Scan for the cell matching the given text and deliver its (x, y) coordinate at center. 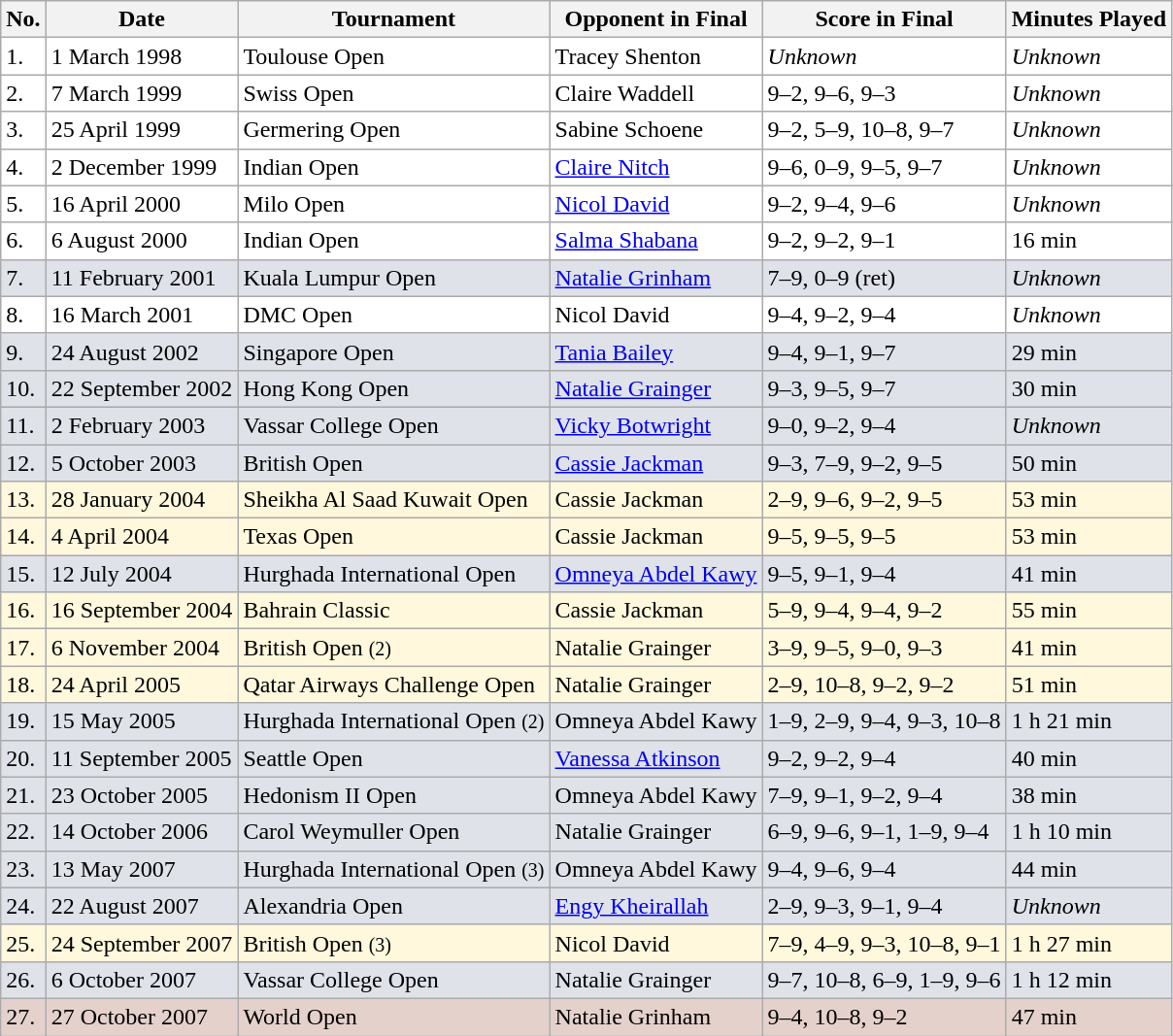
9–4, 9–6, 9–4 (884, 869)
Hurghada International Open (394, 574)
5. (23, 204)
Sabine Schoene (656, 130)
Sheikha Al Saad Kuwait Open (394, 500)
26. (23, 980)
6 November 2004 (142, 648)
4. (23, 167)
2–9, 10–8, 9–2, 9–2 (884, 685)
51 min (1089, 685)
50 min (1089, 463)
24. (23, 906)
22 August 2007 (142, 906)
Swiss Open (394, 93)
22. (23, 832)
1. (23, 56)
15. (23, 574)
7–9, 0–9 (ret) (884, 278)
9–3, 9–5, 9–7 (884, 388)
14. (23, 537)
8. (23, 315)
47 min (1089, 1017)
9–6, 0–9, 9–5, 9–7 (884, 167)
16. (23, 611)
6 August 2000 (142, 241)
Minutes Played (1089, 19)
12. (23, 463)
23. (23, 869)
7 March 1999 (142, 93)
16 March 2001 (142, 315)
Singapore Open (394, 351)
Germering Open (394, 130)
13. (23, 500)
Hedonism II Open (394, 795)
9–5, 9–1, 9–4 (884, 574)
Qatar Airways Challenge Open (394, 685)
2. (23, 93)
British Open (3) (394, 943)
14 October 2006 (142, 832)
11. (23, 425)
Toulouse Open (394, 56)
British Open (394, 463)
27 October 2007 (142, 1017)
25 April 1999 (142, 130)
Hong Kong Open (394, 388)
9. (23, 351)
1 h 21 min (1089, 721)
12 July 2004 (142, 574)
9–4, 9–2, 9–4 (884, 315)
No. (23, 19)
40 min (1089, 758)
19. (23, 721)
5–9, 9–4, 9–4, 9–2 (884, 611)
Opponent in Final (656, 19)
7. (23, 278)
Date (142, 19)
British Open (2) (394, 648)
16 April 2000 (142, 204)
38 min (1089, 795)
22 September 2002 (142, 388)
9–0, 9–2, 9–4 (884, 425)
Salma Shabana (656, 241)
24 September 2007 (142, 943)
Hurghada International Open (3) (394, 869)
9–2, 9–6, 9–3 (884, 93)
Seattle Open (394, 758)
5 October 2003 (142, 463)
Score in Final (884, 19)
Tournament (394, 19)
9–2, 9–4, 9–6 (884, 204)
3–9, 9–5, 9–0, 9–3 (884, 648)
9–3, 7–9, 9–2, 9–5 (884, 463)
28 January 2004 (142, 500)
7–9, 4–9, 9–3, 10–8, 9–1 (884, 943)
9–2, 5–9, 10–8, 9–7 (884, 130)
24 April 2005 (142, 685)
17. (23, 648)
24 August 2002 (142, 351)
44 min (1089, 869)
10. (23, 388)
Tracey Shenton (656, 56)
3. (23, 130)
7–9, 9–1, 9–2, 9–4 (884, 795)
9–2, 9–2, 9–1 (884, 241)
9–2, 9–2, 9–4 (884, 758)
2–9, 9–3, 9–1, 9–4 (884, 906)
1–9, 2–9, 9–4, 9–3, 10–8 (884, 721)
9–4, 10–8, 9–2 (884, 1017)
11 February 2001 (142, 278)
Claire Waddell (656, 93)
Claire Nitch (656, 167)
30 min (1089, 388)
9–4, 9–1, 9–7 (884, 351)
Tania Bailey (656, 351)
1 h 10 min (1089, 832)
Carol Weymuller Open (394, 832)
15 May 2005 (142, 721)
2 December 1999 (142, 167)
11 September 2005 (142, 758)
Milo Open (394, 204)
Kuala Lumpur Open (394, 278)
1 March 1998 (142, 56)
Bahrain Classic (394, 611)
4 April 2004 (142, 537)
Alexandria Open (394, 906)
20. (23, 758)
27. (23, 1017)
9–7, 10–8, 6–9, 1–9, 9–6 (884, 980)
1 h 12 min (1089, 980)
6. (23, 241)
13 May 2007 (142, 869)
Vicky Botwright (656, 425)
6 October 2007 (142, 980)
16 min (1089, 241)
25. (23, 943)
Engy Kheirallah (656, 906)
World Open (394, 1017)
23 October 2005 (142, 795)
Texas Open (394, 537)
9–5, 9–5, 9–5 (884, 537)
55 min (1089, 611)
18. (23, 685)
1 h 27 min (1089, 943)
6–9, 9–6, 9–1, 1–9, 9–4 (884, 832)
Hurghada International Open (2) (394, 721)
29 min (1089, 351)
Vanessa Atkinson (656, 758)
2 February 2003 (142, 425)
2–9, 9–6, 9–2, 9–5 (884, 500)
21. (23, 795)
16 September 2004 (142, 611)
DMC Open (394, 315)
